Extract the [X, Y] coordinate from the center of the cell holding the provided text.  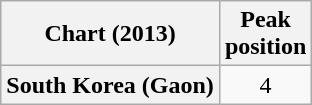
Peakposition [265, 34]
South Korea (Gaon) [110, 85]
4 [265, 85]
Chart (2013) [110, 34]
